Determine the (x, y) coordinate at the center of the cell enclosing the given text.  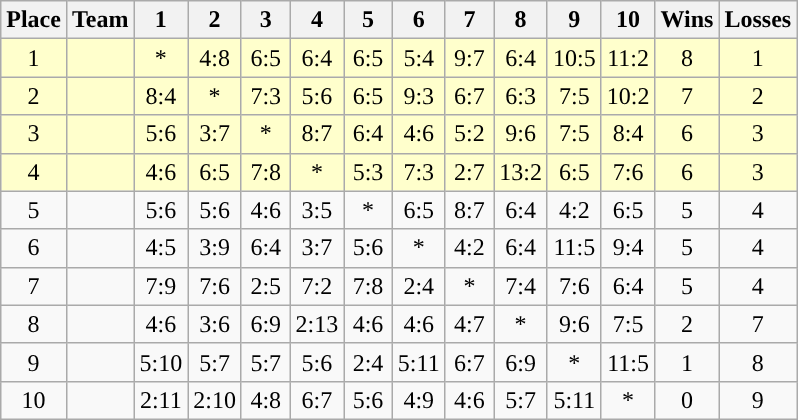
2:10 (215, 400)
Losses (758, 20)
10:5 (574, 58)
5:2 (470, 134)
5:10 (161, 362)
6:3 (521, 96)
5:3 (368, 172)
11:2 (628, 58)
2:7 (470, 172)
3:6 (215, 324)
2:5 (266, 286)
7:9 (161, 286)
4:7 (470, 324)
9:4 (628, 248)
7:4 (521, 286)
Team (100, 20)
0 (687, 400)
2:13 (317, 324)
4:9 (418, 400)
10:2 (628, 96)
4:5 (161, 248)
5:4 (418, 58)
Place (34, 20)
9:3 (418, 96)
Wins (687, 20)
2:11 (161, 400)
13:2 (521, 172)
9:7 (470, 58)
3:5 (317, 210)
7:2 (317, 286)
3:9 (215, 248)
